Find where the given text appears and provide that cell's center as [x, y] coordinate. 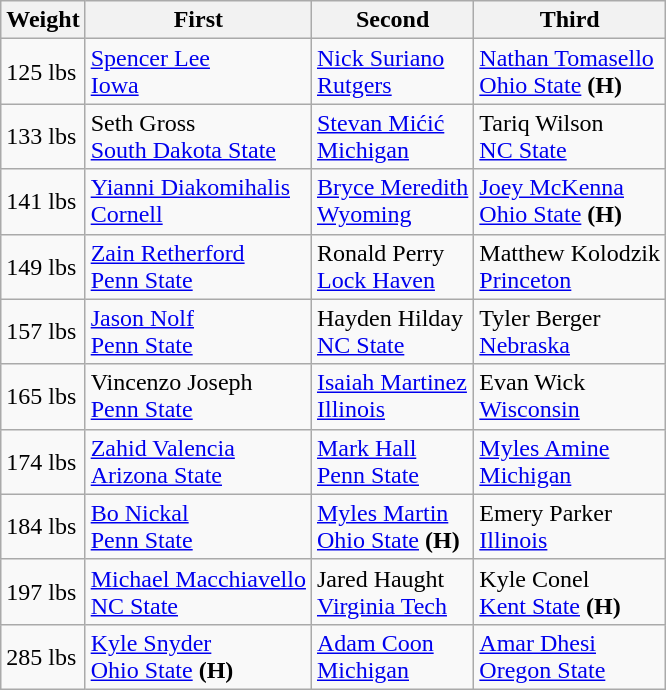
Jason NolfPenn State [198, 332]
Kyle SnyderOhio State (H) [198, 656]
197 lbs [43, 592]
Tyler BergerNebraska [570, 332]
Zahid ValenciaArizona State [198, 462]
184 lbs [43, 526]
Bo NickalPenn State [198, 526]
Michael MacchiavelloNC State [198, 592]
Hayden HildayNC State [392, 332]
165 lbs [43, 396]
Adam CoonMichigan [392, 656]
125 lbs [43, 72]
149 lbs [43, 266]
Ronald PerryLock Haven [392, 266]
Seth GrossSouth Dakota State [198, 136]
133 lbs [43, 136]
Emery ParkerIllinois [570, 526]
Mark HallPenn State [392, 462]
First [198, 20]
Evan WickWisconsin [570, 396]
Kyle ConelKent State (H) [570, 592]
174 lbs [43, 462]
Yianni DiakomihalisCornell [198, 202]
Bryce MeredithWyoming [392, 202]
Amar DhesiOregon State [570, 656]
Joey McKennaOhio State (H) [570, 202]
Nathan TomaselloOhio State (H) [570, 72]
Third [570, 20]
Second [392, 20]
Myles AmineMichigan [570, 462]
Stevan MićićMichigan [392, 136]
Isaiah MartinezIllinois [392, 396]
Weight [43, 20]
285 lbs [43, 656]
141 lbs [43, 202]
Zain RetherfordPenn State [198, 266]
Myles MartinOhio State (H) [392, 526]
Matthew KolodzikPrinceton [570, 266]
Jared HaughtVirginia Tech [392, 592]
157 lbs [43, 332]
Spencer LeeIowa [198, 72]
Tariq WilsonNC State [570, 136]
Vincenzo JosephPenn State [198, 396]
Nick SurianoRutgers [392, 72]
